Identify which cell holds the provided text, then report its (x, y) central coordinate. 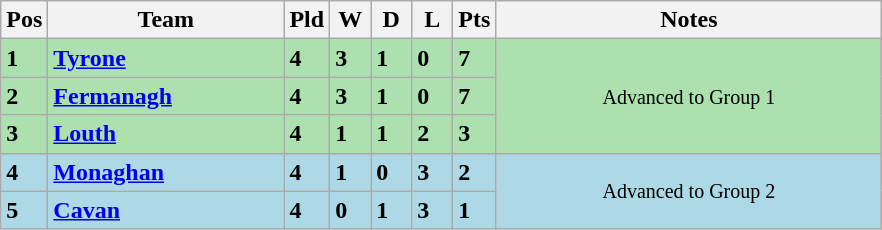
Notes (689, 20)
Pld (307, 20)
L (432, 20)
D (392, 20)
Louth (166, 134)
Monaghan (166, 172)
Cavan (166, 210)
Advanced to Group 2 (689, 191)
5 (24, 210)
Fermanagh (166, 96)
W (350, 20)
Tyrone (166, 58)
Advanced to Group 1 (689, 96)
Pos (24, 20)
Pts (474, 20)
Team (166, 20)
